Extract the [x, y] coordinate from the center of the cell holding the provided text.  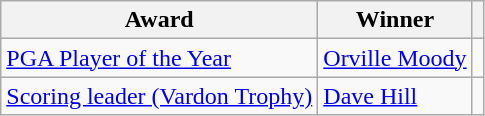
Dave Hill [395, 96]
Orville Moody [395, 58]
Award [160, 20]
Winner [395, 20]
PGA Player of the Year [160, 58]
Scoring leader (Vardon Trophy) [160, 96]
